For the text-containing cell, return its midpoint in [X, Y] coordinate format. 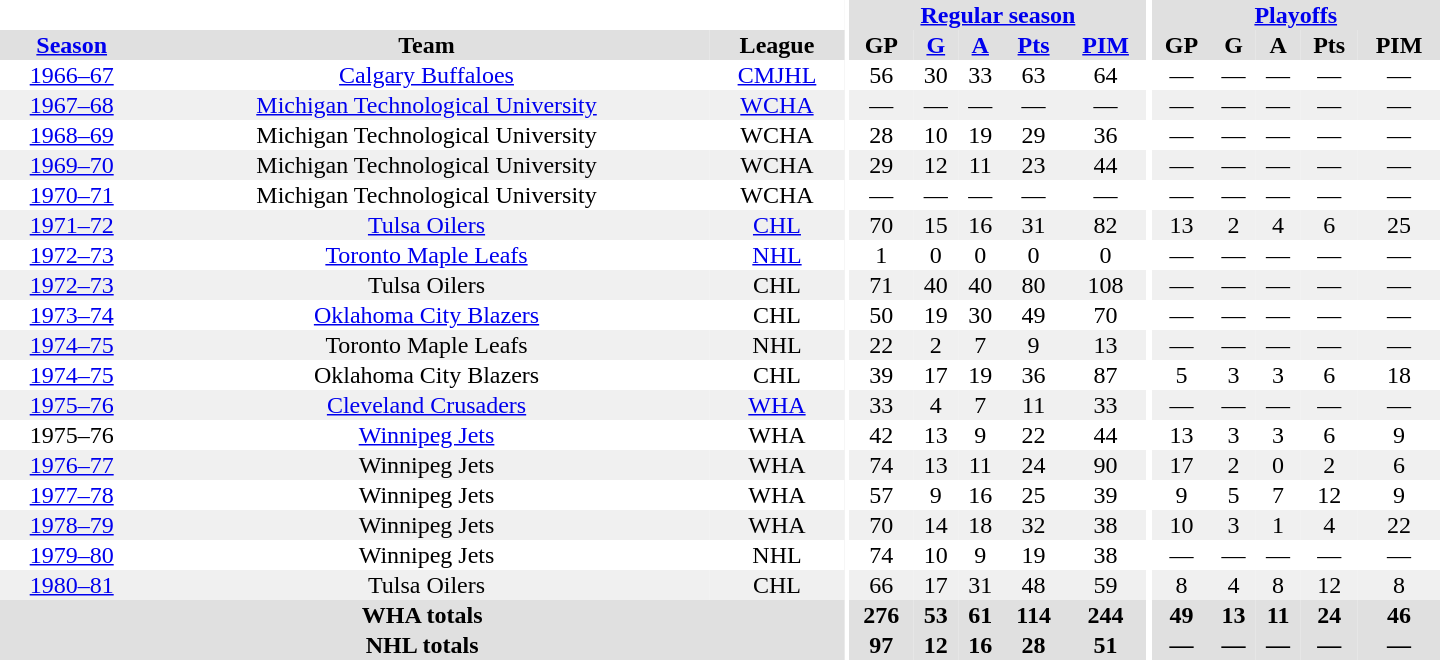
276 [881, 615]
63 [1034, 75]
1977–78 [72, 495]
League [778, 45]
1971–72 [72, 225]
1966–67 [72, 75]
80 [1034, 285]
61 [980, 615]
71 [881, 285]
Team [426, 45]
97 [881, 645]
Calgary Buffaloes [426, 75]
1967–68 [72, 105]
1973–74 [72, 315]
48 [1034, 585]
56 [881, 75]
42 [881, 435]
57 [881, 495]
1976–77 [72, 465]
NHL totals [422, 645]
114 [1034, 615]
1979–80 [72, 555]
14 [936, 525]
23 [1034, 165]
32 [1034, 525]
1969–70 [72, 165]
46 [1399, 615]
WHA totals [422, 615]
108 [1106, 285]
1968–69 [72, 135]
Season [72, 45]
87 [1106, 375]
CMJHL [778, 75]
82 [1106, 225]
1978–79 [72, 525]
Cleveland Crusaders [426, 405]
51 [1106, 645]
Regular season [998, 15]
Playoffs [1296, 15]
66 [881, 585]
64 [1106, 75]
244 [1106, 615]
1980–81 [72, 585]
1970–71 [72, 195]
50 [881, 315]
59 [1106, 585]
90 [1106, 465]
15 [936, 225]
53 [936, 615]
